From the cell containing the given text, extract its center point as (x, y) coordinate. 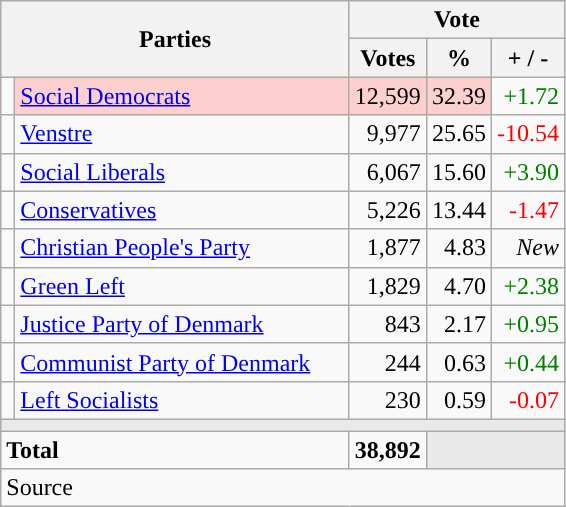
230 (388, 400)
9,977 (388, 134)
+3.90 (528, 172)
-10.54 (528, 134)
+1.72 (528, 96)
244 (388, 362)
-0.07 (528, 400)
Communist Party of Denmark (182, 362)
32.39 (458, 96)
Christian People's Party (182, 248)
% (458, 58)
Source (283, 488)
Vote (456, 20)
New (528, 248)
843 (388, 324)
Votes (388, 58)
4.70 (458, 286)
Social Liberals (182, 172)
Total (176, 449)
0.63 (458, 362)
+0.95 (528, 324)
Justice Party of Denmark (182, 324)
Parties (176, 39)
Conservatives (182, 210)
4.83 (458, 248)
Left Socialists (182, 400)
13.44 (458, 210)
Venstre (182, 134)
25.65 (458, 134)
12,599 (388, 96)
1,829 (388, 286)
Social Democrats (182, 96)
15.60 (458, 172)
Green Left (182, 286)
+ / - (528, 58)
0.59 (458, 400)
5,226 (388, 210)
1,877 (388, 248)
38,892 (388, 449)
2.17 (458, 324)
-1.47 (528, 210)
+0.44 (528, 362)
6,067 (388, 172)
+2.38 (528, 286)
